Scan for the cell matching the given text and deliver its (x, y) coordinate at center. 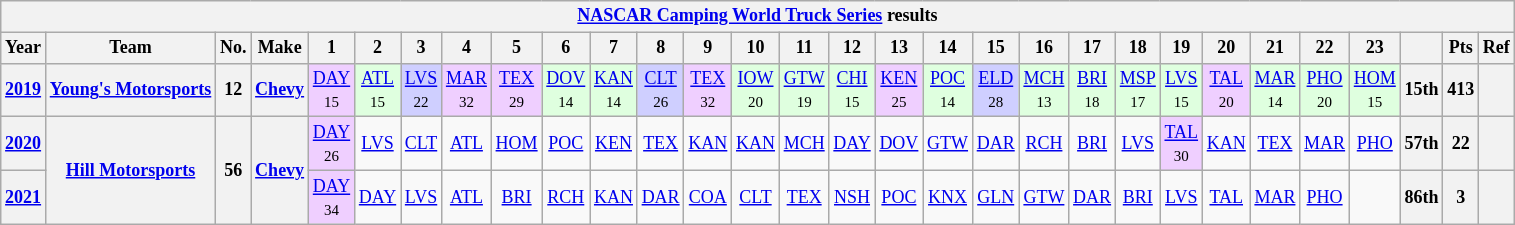
DAY26 (331, 144)
GLN (996, 197)
14 (948, 48)
KEN25 (899, 90)
DAY34 (331, 197)
TAL20 (1226, 90)
21 (1275, 48)
Make (280, 48)
LVS15 (1181, 90)
BRI18 (1092, 90)
COA (708, 197)
19 (1181, 48)
ATL15 (377, 90)
TAL (1226, 197)
TAL30 (1181, 144)
CHI15 (852, 90)
Team (130, 48)
9 (708, 48)
HOM15 (1374, 90)
IOW20 (756, 90)
Young's Motorsports (130, 90)
57th (1422, 144)
GTW19 (804, 90)
NASCAR Camping World Truck Series results (758, 16)
KAN14 (614, 90)
7 (614, 48)
MSP17 (1138, 90)
10 (756, 48)
DOV14 (566, 90)
Year (24, 48)
1 (331, 48)
2 (377, 48)
ELD28 (996, 90)
POC14 (948, 90)
16 (1044, 48)
86th (1422, 197)
2021 (24, 197)
17 (1092, 48)
NSH (852, 197)
Hill Motorsports (130, 170)
8 (660, 48)
2020 (24, 144)
5 (516, 48)
MCH13 (1044, 90)
13 (899, 48)
TEX29 (516, 90)
DAY15 (331, 90)
Ref (1496, 48)
CLT26 (660, 90)
MAR32 (467, 90)
4 (467, 48)
11 (804, 48)
HOM (516, 144)
LVS22 (422, 90)
No. (234, 48)
KEN (614, 144)
18 (1138, 48)
Pts (1461, 48)
MAR14 (1275, 90)
413 (1461, 90)
PHO20 (1325, 90)
15th (1422, 90)
56 (234, 170)
15 (996, 48)
MCH (804, 144)
20 (1226, 48)
KNX (948, 197)
TEX32 (708, 90)
6 (566, 48)
23 (1374, 48)
DOV (899, 144)
2019 (24, 90)
